Scan for the cell matching the given text and deliver its [x, y] coordinate at center. 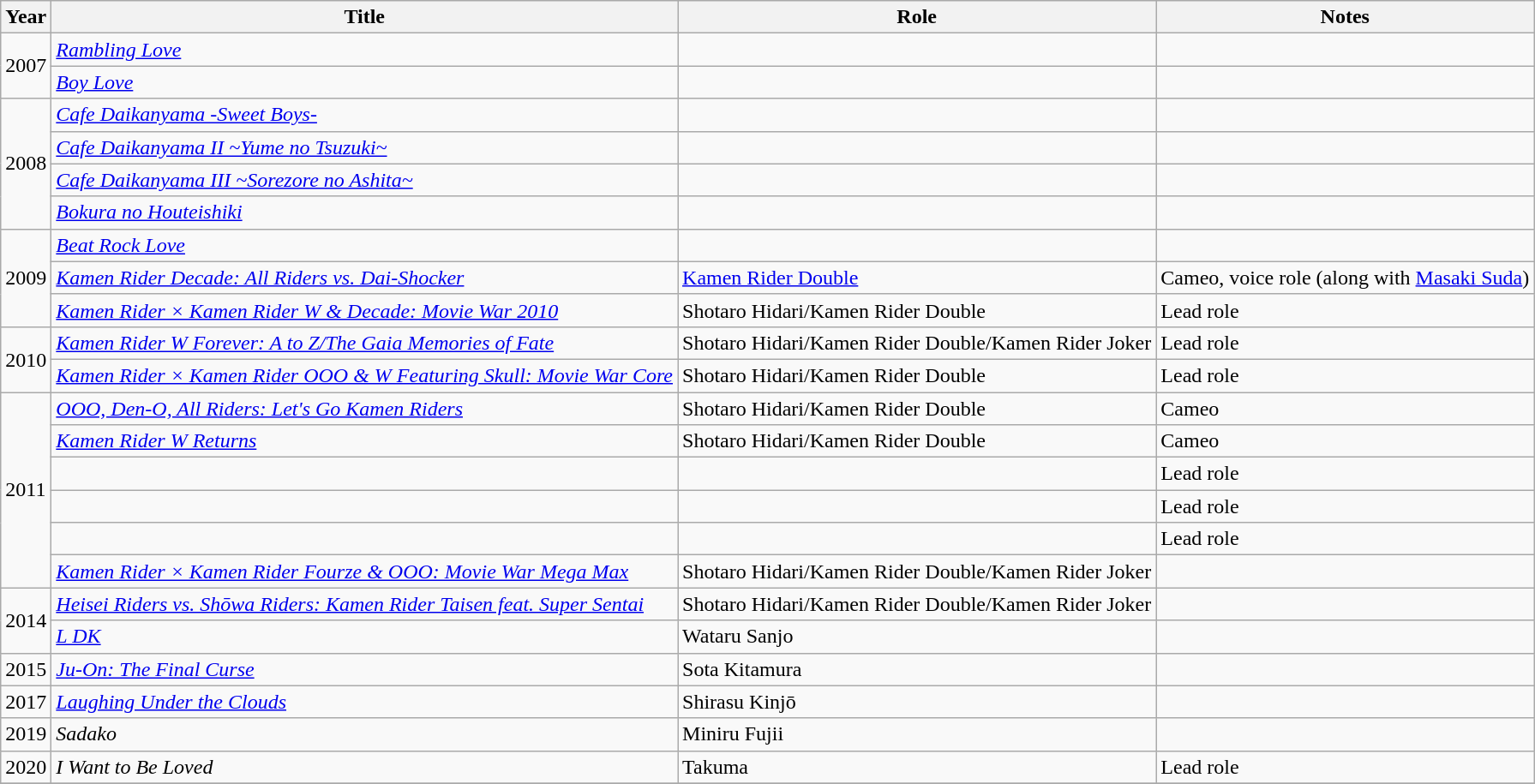
Kamen Rider W Returns [365, 441]
2014 [26, 620]
Heisei Riders vs. Shōwa Riders: Kamen Rider Taisen feat. Super Sentai [365, 604]
Cafe Daikanyama II ~Yume no Tsuzuki~ [365, 147]
2020 [26, 767]
Role [917, 17]
2008 [26, 164]
I Want to Be Loved [365, 767]
Kamen Rider W Forever: A to Z/The Gaia Memories of Fate [365, 343]
2011 [26, 490]
Wataru Sanjo [917, 637]
Rambling Love [365, 50]
Kamen Rider Decade: All Riders vs. Dai-Shocker [365, 278]
2010 [26, 359]
Year [26, 17]
Sadako [365, 734]
Shirasu Kinjō [917, 702]
Cafe Daikanyama III ~Sorezore no Ashita~ [365, 180]
Notes [1346, 17]
Beat Rock Love [365, 245]
Ju-On: The Final Curse [365, 669]
OOO, Den-O, All Riders: Let's Go Kamen Riders [365, 409]
Laughing Under the Clouds [365, 702]
Kamen Rider Double [917, 278]
2019 [26, 734]
2017 [26, 702]
L DK [365, 637]
Kamen Rider × Kamen Rider Fourze & OOO: Movie War Mega Max [365, 572]
Cameo, voice role (along with Masaki Suda) [1346, 278]
Takuma [917, 767]
Sota Kitamura [917, 669]
Miniru Fujii [917, 734]
Boy Love [365, 82]
2007 [26, 66]
2015 [26, 669]
Kamen Rider × Kamen Rider W & Decade: Movie War 2010 [365, 310]
Kamen Rider × Kamen Rider OOO & W Featuring Skull: Movie War Core [365, 375]
Title [365, 17]
2009 [26, 278]
Bokura no Houteishiki [365, 212]
Cafe Daikanyama -Sweet Boys- [365, 115]
